Capture the cell that displays the provided text and extract its (X, Y) central coordinate. 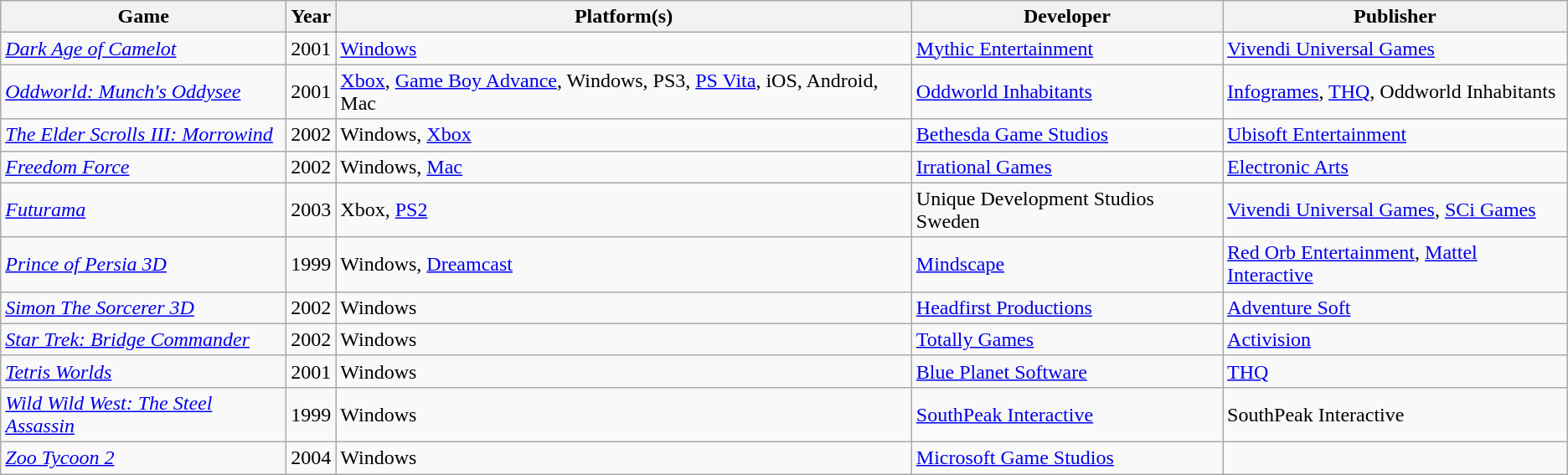
Simon The Sorcerer 3D (144, 307)
The Elder Scrolls III: Morrowind (144, 135)
Xbox, PS2 (623, 209)
Activision (1395, 339)
Freedom Force (144, 167)
Futurama (144, 209)
Platform(s) (623, 17)
Vivendi Universal Games (1395, 49)
Ubisoft Entertainment (1395, 135)
2003 (312, 209)
Oddworld Inhabitants (1067, 92)
Microsoft Game Studios (1067, 457)
Dark Age of Camelot (144, 49)
Star Trek: Bridge Commander (144, 339)
Adventure Soft (1395, 307)
Developer (1067, 17)
Unique Development Studios Sweden (1067, 209)
Windows, Dreamcast (623, 265)
Bethesda Game Studios (1067, 135)
Year (312, 17)
THQ (1395, 371)
Totally Games (1067, 339)
Blue Planet Software (1067, 371)
Publisher (1395, 17)
Electronic Arts (1395, 167)
Windows, Xbox (623, 135)
Zoo Tycoon 2 (144, 457)
Headfirst Productions (1067, 307)
Windows, Mac (623, 167)
Irrational Games (1067, 167)
Red Orb Entertainment, Mattel Interactive (1395, 265)
Oddworld: Munch's Oddysee (144, 92)
2004 (312, 457)
Prince of Persia 3D (144, 265)
Mindscape (1067, 265)
Game (144, 17)
Vivendi Universal Games, SCi Games (1395, 209)
Tetris Worlds (144, 371)
Mythic Entertainment (1067, 49)
Wild Wild West: The Steel Assassin (144, 414)
Xbox, Game Boy Advance, Windows, PS3, PS Vita, iOS, Android, Mac (623, 92)
Infogrames, THQ, Oddworld Inhabitants (1395, 92)
